For the text-containing cell, return its midpoint in [X, Y] coordinate format. 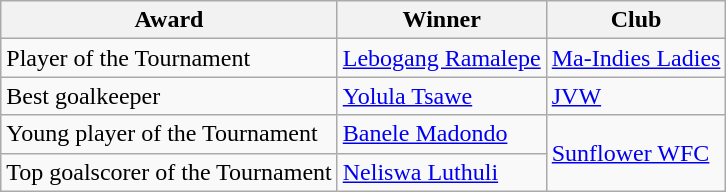
Young player of the Tournament [169, 134]
Club [636, 20]
Winner [442, 20]
JVW [636, 96]
Top goalscorer of the Tournament [169, 172]
Neliswa Luthuli [442, 172]
Banele Madondo [442, 134]
Yolula Tsawe [442, 96]
Sunflower WFC [636, 153]
Ma-Indies Ladies [636, 58]
Lebogang Ramalepe [442, 58]
Player of the Tournament [169, 58]
Best goalkeeper [169, 96]
Award [169, 20]
